Locate the cell with the specified text and output its [x, y] center coordinate. 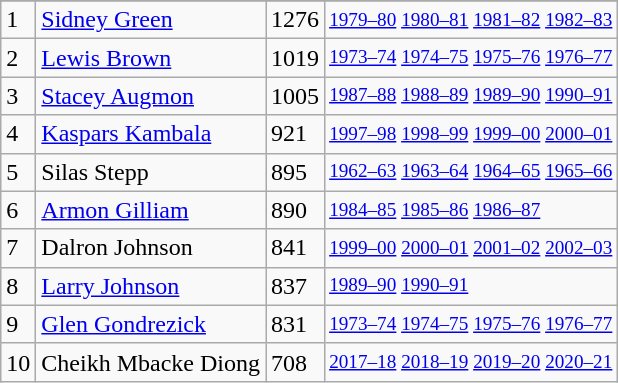
2 [18, 58]
5 [18, 172]
1005 [296, 96]
Lewis Brown [151, 58]
9 [18, 324]
Larry Johnson [151, 286]
921 [296, 134]
1962–63 1963–64 1964–65 1965–66 [471, 172]
1999–00 2000–01 2001–02 2002–03 [471, 248]
Dalron Johnson [151, 248]
Cheikh Mbacke Diong [151, 362]
1997–98 1998–99 1999–00 2000–01 [471, 134]
895 [296, 172]
3 [18, 96]
1987–88 1988–89 1989–90 1990–91 [471, 96]
8 [18, 286]
7 [18, 248]
Sidney Green [151, 20]
1989–90 1990–91 [471, 286]
4 [18, 134]
Kaspars Kambala [151, 134]
841 [296, 248]
1984–85 1985–86 1986–87 [471, 210]
10 [18, 362]
1 [18, 20]
6 [18, 210]
1979–80 1980–81 1981–82 1982–83 [471, 20]
831 [296, 324]
Armon Gilliam [151, 210]
Glen Gondrezick [151, 324]
Silas Stepp [151, 172]
1276 [296, 20]
837 [296, 286]
Stacey Augmon [151, 96]
890 [296, 210]
2017–18 2018–19 2019–20 2020–21 [471, 362]
1019 [296, 58]
708 [296, 362]
